Return (x, y) of the center of cell containing provided text 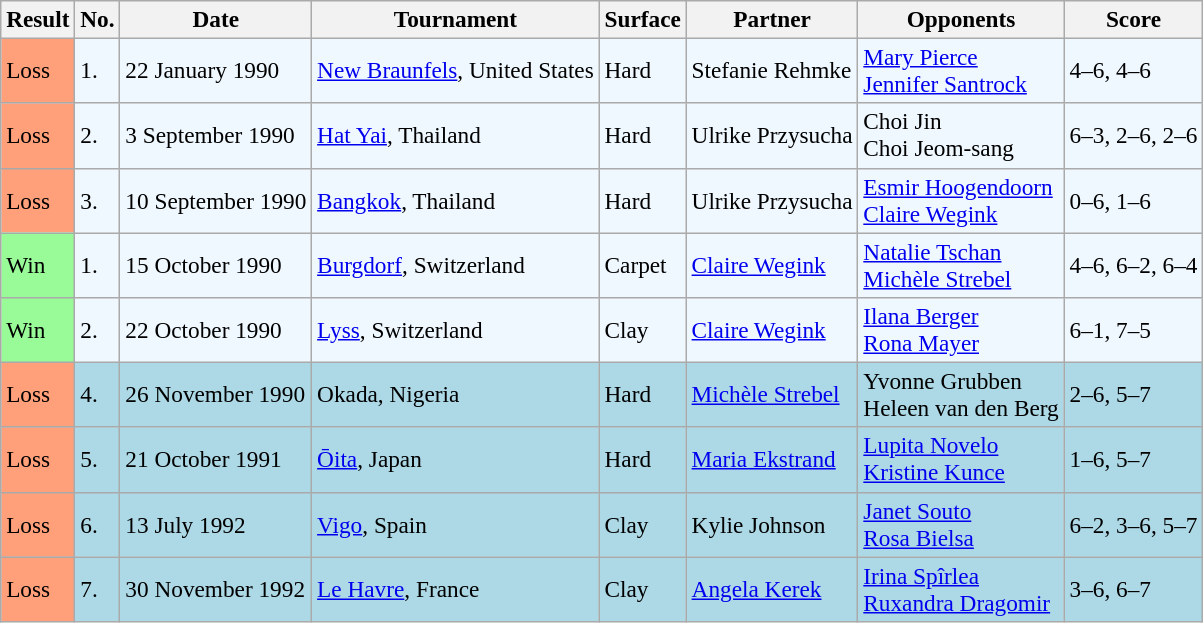
Okada, Nigeria (456, 394)
Vigo, Spain (456, 524)
Lyss, Switzerland (456, 330)
3 September 1990 (216, 136)
Natalie Tschan Michèle Strebel (961, 264)
22 January 1990 (216, 70)
6–2, 3–6, 5–7 (1134, 524)
0–6, 1–6 (1134, 200)
Ilana Berger Rona Mayer (961, 330)
1–6, 5–7 (1134, 460)
4–6, 6–2, 6–4 (1134, 264)
Angela Kerek (772, 588)
10 September 1990 (216, 200)
3. (98, 200)
Mary Pierce Jennifer Santrock (961, 70)
Kylie Johnson (772, 524)
26 November 1990 (216, 394)
Ōita, Japan (456, 460)
Le Havre, France (456, 588)
Stefanie Rehmke (772, 70)
Carpet (642, 264)
Michèle Strebel (772, 394)
Partner (772, 19)
4. (98, 394)
7. (98, 588)
4–6, 4–6 (1134, 70)
Score (1134, 19)
Choi Jin Choi Jeom-sang (961, 136)
Yvonne Grubben Heleen van den Berg (961, 394)
Janet Souto Rosa Bielsa (961, 524)
No. (98, 19)
22 October 1990 (216, 330)
Hat Yai, Thailand (456, 136)
Lupita Novelo Kristine Kunce (961, 460)
Irina Spîrlea Ruxandra Dragomir (961, 588)
6–3, 2–6, 2–6 (1134, 136)
Esmir Hoogendoorn Claire Wegink (961, 200)
6. (98, 524)
13 July 1992 (216, 524)
6–1, 7–5 (1134, 330)
3–6, 6–7 (1134, 588)
Maria Ekstrand (772, 460)
Tournament (456, 19)
Bangkok, Thailand (456, 200)
Surface (642, 19)
15 October 1990 (216, 264)
Date (216, 19)
Result (38, 19)
5. (98, 460)
Opponents (961, 19)
Burgdorf, Switzerland (456, 264)
21 October 1991 (216, 460)
30 November 1992 (216, 588)
2–6, 5–7 (1134, 394)
New Braunfels, United States (456, 70)
